Determine the [X, Y] coordinate at the center of the cell enclosing the given text.  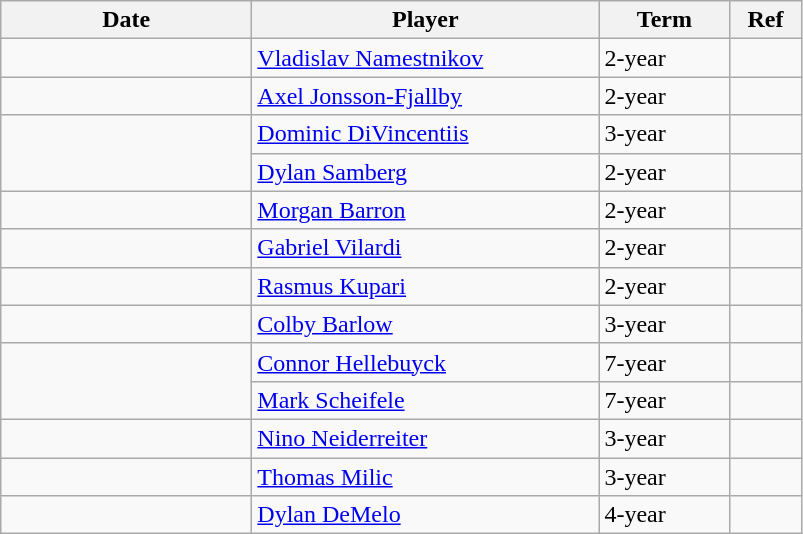
Dylan Samberg [426, 172]
Thomas Milic [426, 477]
Player [426, 20]
Mark Scheifele [426, 400]
Dominic DiVincentiis [426, 134]
Date [126, 20]
Term [664, 20]
Ref [766, 20]
Gabriel Vilardi [426, 248]
Connor Hellebuyck [426, 362]
4-year [664, 515]
Dylan DeMelo [426, 515]
Colby Barlow [426, 324]
Axel Jonsson-Fjallby [426, 96]
Vladislav Namestnikov [426, 58]
Morgan Barron [426, 210]
Nino Neiderreiter [426, 438]
Rasmus Kupari [426, 286]
